Identify which cell holds the provided text, then report its (x, y) central coordinate. 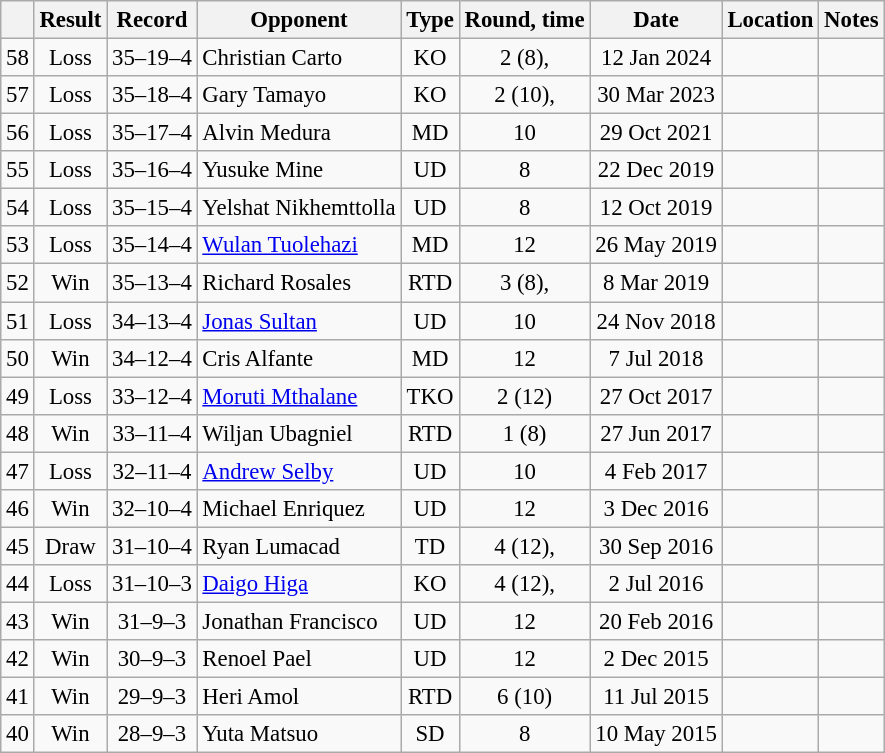
44 (18, 584)
45 (18, 546)
40 (18, 734)
Ryan Lumacad (299, 546)
Moruti Mthalane (299, 396)
58 (18, 58)
35–18–4 (152, 95)
Draw (70, 546)
31–10–4 (152, 546)
Yusuke Mine (299, 170)
Andrew Selby (299, 471)
47 (18, 471)
Michael Enriquez (299, 509)
29 Oct 2021 (656, 133)
53 (18, 245)
31–9–3 (152, 621)
SD (430, 734)
35–17–4 (152, 133)
2 (12) (524, 396)
Round, time (524, 20)
24 Nov 2018 (656, 321)
28–9–3 (152, 734)
12 Jan 2024 (656, 58)
2 (8), (524, 58)
Opponent (299, 20)
Alvin Medura (299, 133)
27 Jun 2017 (656, 433)
8 Mar 2019 (656, 283)
Record (152, 20)
50 (18, 358)
48 (18, 433)
30–9–3 (152, 659)
34–12–4 (152, 358)
26 May 2019 (656, 245)
Wulan Tuolehazi (299, 245)
Christian Carto (299, 58)
33–11–4 (152, 433)
7 Jul 2018 (656, 358)
1 (8) (524, 433)
Type (430, 20)
32–10–4 (152, 509)
31–10–3 (152, 584)
51 (18, 321)
Renoel Pael (299, 659)
Result (70, 20)
56 (18, 133)
Jonas Sultan (299, 321)
41 (18, 697)
35–16–4 (152, 170)
55 (18, 170)
52 (18, 283)
Yuta Matsuo (299, 734)
49 (18, 396)
Richard Rosales (299, 283)
10 May 2015 (656, 734)
35–14–4 (152, 245)
Notes (852, 20)
30 Mar 2023 (656, 95)
2 Jul 2016 (656, 584)
Daigo Higa (299, 584)
54 (18, 208)
2 Dec 2015 (656, 659)
4 Feb 2017 (656, 471)
2 (10), (524, 95)
3 (8), (524, 283)
20 Feb 2016 (656, 621)
57 (18, 95)
TKO (430, 396)
35–15–4 (152, 208)
3 Dec 2016 (656, 509)
Location (770, 20)
Yelshat Nikhemttolla (299, 208)
6 (10) (524, 697)
22 Dec 2019 (656, 170)
Cris Alfante (299, 358)
30 Sep 2016 (656, 546)
Wiljan Ubagniel (299, 433)
12 Oct 2019 (656, 208)
35–13–4 (152, 283)
34–13–4 (152, 321)
27 Oct 2017 (656, 396)
TD (430, 546)
Jonathan Francisco (299, 621)
32–11–4 (152, 471)
11 Jul 2015 (656, 697)
29–9–3 (152, 697)
Gary Tamayo (299, 95)
43 (18, 621)
42 (18, 659)
35–19–4 (152, 58)
33–12–4 (152, 396)
Heri Amol (299, 697)
46 (18, 509)
Date (656, 20)
